Extract the (x, y) coordinate from the center of the cell holding the provided text.  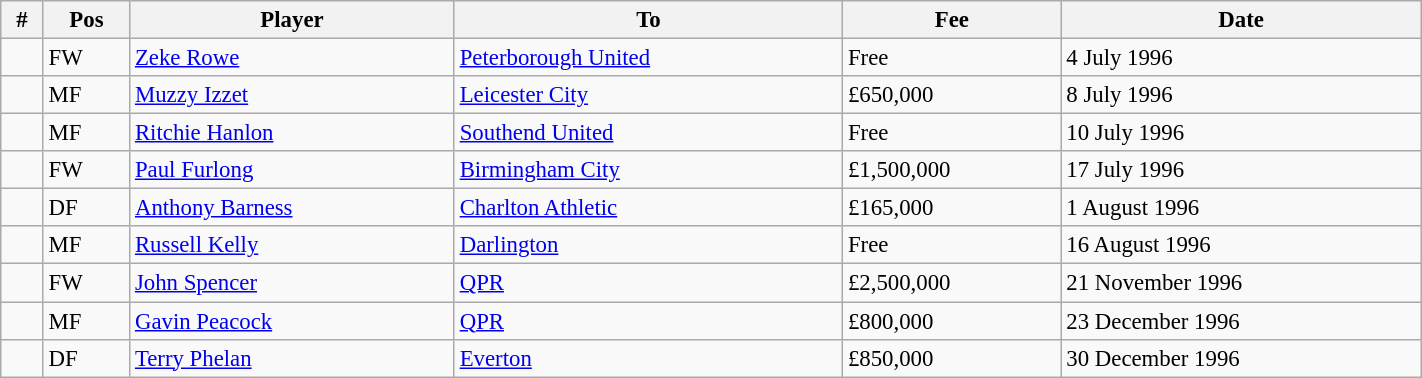
30 December 1996 (1241, 358)
Paul Furlong (292, 170)
£2,500,000 (952, 283)
Player (292, 20)
23 December 1996 (1241, 321)
£165,000 (952, 208)
Russell Kelly (292, 245)
# (22, 20)
Charlton Athletic (648, 208)
Muzzy Izzet (292, 95)
To (648, 20)
Leicester City (648, 95)
Anthony Barness (292, 208)
Zeke Rowe (292, 58)
Peterborough United (648, 58)
Pos (86, 20)
Southend United (648, 133)
10 July 1996 (1241, 133)
Gavin Peacock (292, 321)
17 July 1996 (1241, 170)
Fee (952, 20)
4 July 1996 (1241, 58)
Birmingham City (648, 170)
21 November 1996 (1241, 283)
Darlington (648, 245)
Terry Phelan (292, 358)
Date (1241, 20)
1 August 1996 (1241, 208)
£800,000 (952, 321)
16 August 1996 (1241, 245)
John Spencer (292, 283)
£650,000 (952, 95)
£1,500,000 (952, 170)
8 July 1996 (1241, 95)
Everton (648, 358)
Ritchie Hanlon (292, 133)
£850,000 (952, 358)
